Find where the given text appears and provide that cell's center as [x, y] coordinate. 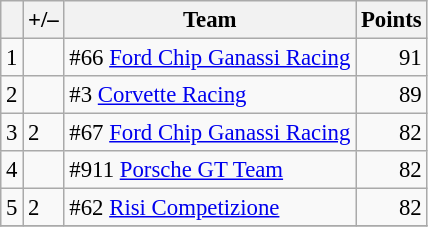
89 [392, 95]
5 [12, 208]
4 [12, 170]
#62 Risi Competizione [210, 208]
#911 Porsche GT Team [210, 170]
#67 Ford Chip Ganassi Racing [210, 133]
+/– [44, 20]
3 [12, 133]
#3 Corvette Racing [210, 95]
#66 Ford Chip Ganassi Racing [210, 58]
1 [12, 58]
91 [392, 58]
Points [392, 20]
Team [210, 20]
